Pinpoint the cell where the given text exists, returning its (X, Y) midpoint coordinate. 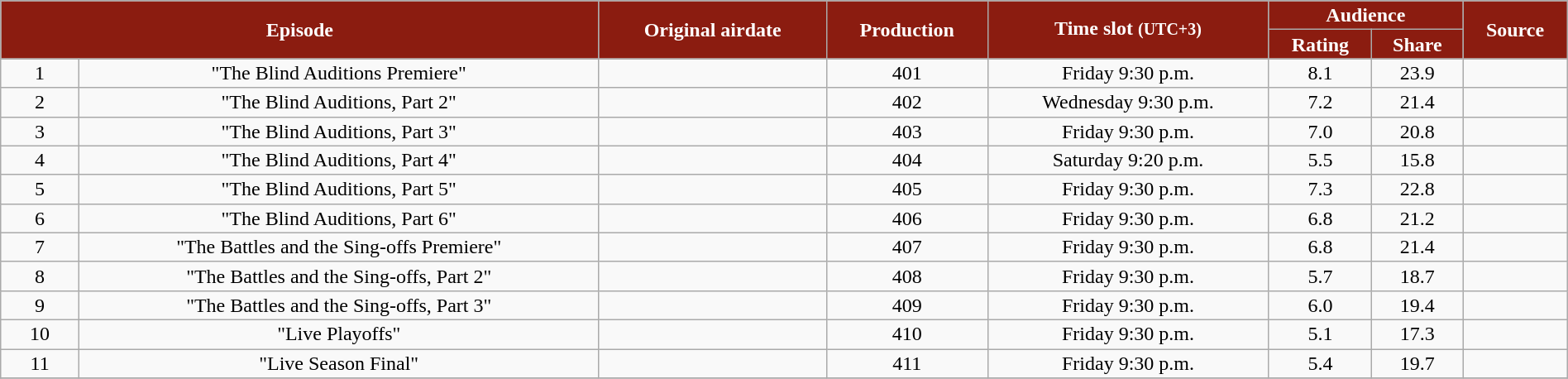
Audience (1366, 15)
407 (906, 247)
402 (906, 103)
411 (906, 364)
7.0 (1320, 131)
Wednesday 9:30 p.m. (1128, 103)
10 (40, 334)
15.8 (1417, 161)
18.7 (1417, 276)
"The Battles and the Sing-offs, Part 2" (338, 276)
409 (906, 305)
408 (906, 276)
405 (906, 189)
"The Battles and the Sing-offs Premiere" (338, 247)
21.2 (1417, 218)
9 (40, 305)
7 (40, 247)
2 (40, 103)
8 (40, 276)
"The Blind Auditions, Part 3" (338, 131)
5.7 (1320, 276)
17.3 (1417, 334)
20.8 (1417, 131)
4 (40, 161)
"The Blind Auditions, Part 2" (338, 103)
5.4 (1320, 364)
Original airdate (713, 30)
"The Blind Auditions, Part 5" (338, 189)
"The Blind Auditions Premiere" (338, 73)
410 (906, 334)
"The Blind Auditions, Part 4" (338, 161)
Rating (1320, 45)
1 (40, 73)
19.4 (1417, 305)
7.3 (1320, 189)
19.7 (1417, 364)
8.1 (1320, 73)
403 (906, 131)
11 (40, 364)
"Live Playoffs" (338, 334)
"The Battles and the Sing-offs, Part 3" (338, 305)
7.2 (1320, 103)
Source (1515, 30)
22.8 (1417, 189)
Share (1417, 45)
23.9 (1417, 73)
5.5 (1320, 161)
"The Blind Auditions, Part 6" (338, 218)
5.1 (1320, 334)
401 (906, 73)
3 (40, 131)
Production (906, 30)
6.0 (1320, 305)
Saturday 9:20 p.m. (1128, 161)
404 (906, 161)
5 (40, 189)
Time slot (UTC+3) (1128, 30)
406 (906, 218)
"Live Season Final" (338, 364)
6 (40, 218)
Episode (299, 30)
